Determine the (x, y) coordinate at the center of the cell enclosing the given text.  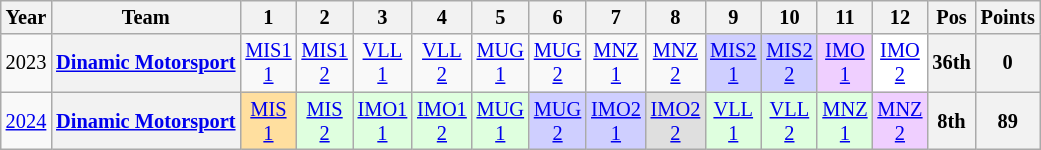
MIS2 (325, 121)
Points (1008, 17)
10 (789, 17)
IMO12 (442, 121)
8 (676, 17)
MIS11 (268, 63)
0 (1008, 63)
2023 (26, 63)
MIS22 (789, 63)
11 (844, 17)
2024 (26, 121)
7 (616, 17)
89 (1008, 121)
MIS1 (268, 121)
5 (500, 17)
2 (325, 17)
4 (442, 17)
9 (733, 17)
IMO11 (383, 121)
IMO21 (616, 121)
6 (558, 17)
8th (951, 121)
Year (26, 17)
MIS12 (325, 63)
IMO2 (900, 63)
12 (900, 17)
IMO1 (844, 63)
3 (383, 17)
IMO22 (676, 121)
Team (146, 17)
36th (951, 63)
Pos (951, 17)
MIS21 (733, 63)
1 (268, 17)
